Detect which cell encompasses the target text, then output its [X, Y] center coordinate. 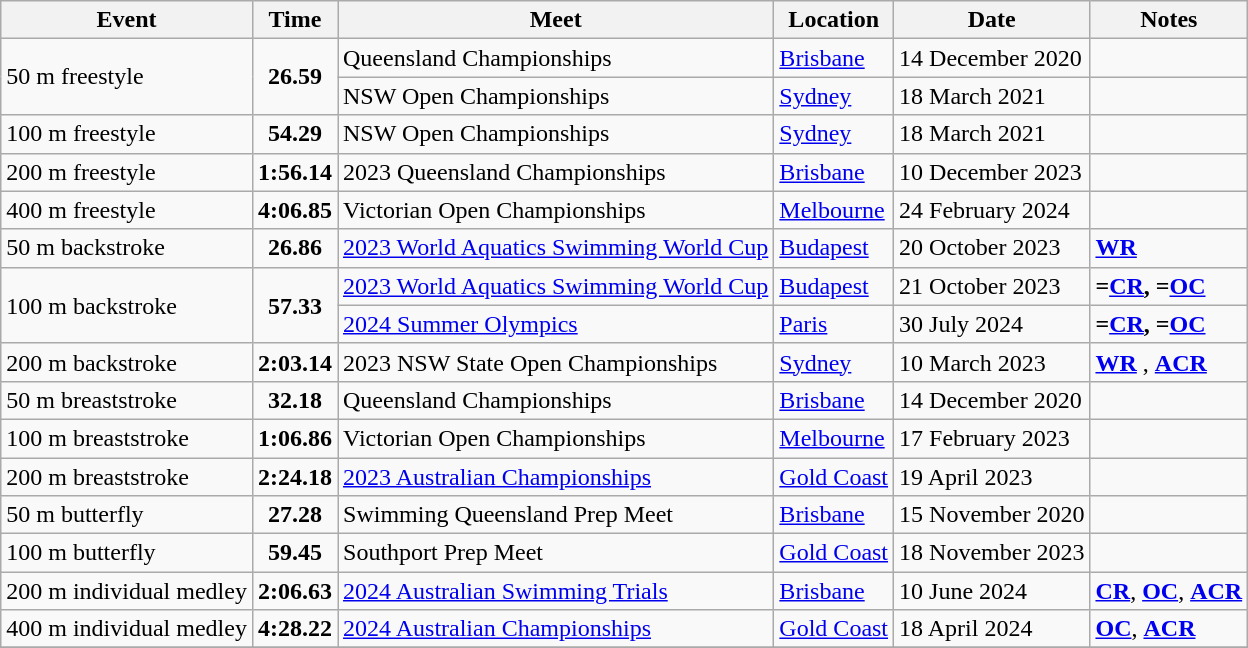
OC, ACR [1169, 629]
WR , ACR [1169, 362]
2024 Australian Championships [556, 629]
1:06.86 [294, 438]
50 m backstroke [127, 248]
Location [834, 20]
18 April 2024 [992, 629]
200 m backstroke [127, 362]
4:28.22 [294, 629]
54.29 [294, 134]
24 February 2024 [992, 210]
15 November 2020 [992, 515]
Notes [1169, 20]
2023 NSW State Open Championships [556, 362]
2:03.14 [294, 362]
2:06.63 [294, 591]
2024 Australian Swimming Trials [556, 591]
Event [127, 20]
26.86 [294, 248]
100 m breaststroke [127, 438]
1:56.14 [294, 172]
Meet [556, 20]
2:24.18 [294, 477]
26.59 [294, 77]
50 m breaststroke [127, 400]
100 m butterfly [127, 553]
17 February 2023 [992, 438]
32.18 [294, 400]
Paris [834, 324]
18 November 2023 [992, 553]
30 July 2024 [992, 324]
10 June 2024 [992, 591]
2023 Queensland Championships [556, 172]
Southport Prep Meet [556, 553]
Time [294, 20]
10 December 2023 [992, 172]
27.28 [294, 515]
57.33 [294, 305]
400 m individual medley [127, 629]
20 October 2023 [992, 248]
4:06.85 [294, 210]
50 m freestyle [127, 77]
200 m breaststroke [127, 477]
Swimming Queensland Prep Meet [556, 515]
WR [1169, 248]
21 October 2023 [992, 286]
400 m freestyle [127, 210]
Date [992, 20]
2023 Australian Championships [556, 477]
50 m butterfly [127, 515]
CR, OC, ACR [1169, 591]
100 m freestyle [127, 134]
200 m freestyle [127, 172]
200 m individual medley [127, 591]
2024 Summer Olympics [556, 324]
19 April 2023 [992, 477]
100 m backstroke [127, 305]
10 March 2023 [992, 362]
59.45 [294, 553]
